For the text-containing cell, return its midpoint in (x, y) coordinate format. 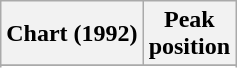
Peakposition (189, 34)
Chart (1992) (72, 34)
